Extract the (x, y) coordinate from the center of the cell holding the provided text.  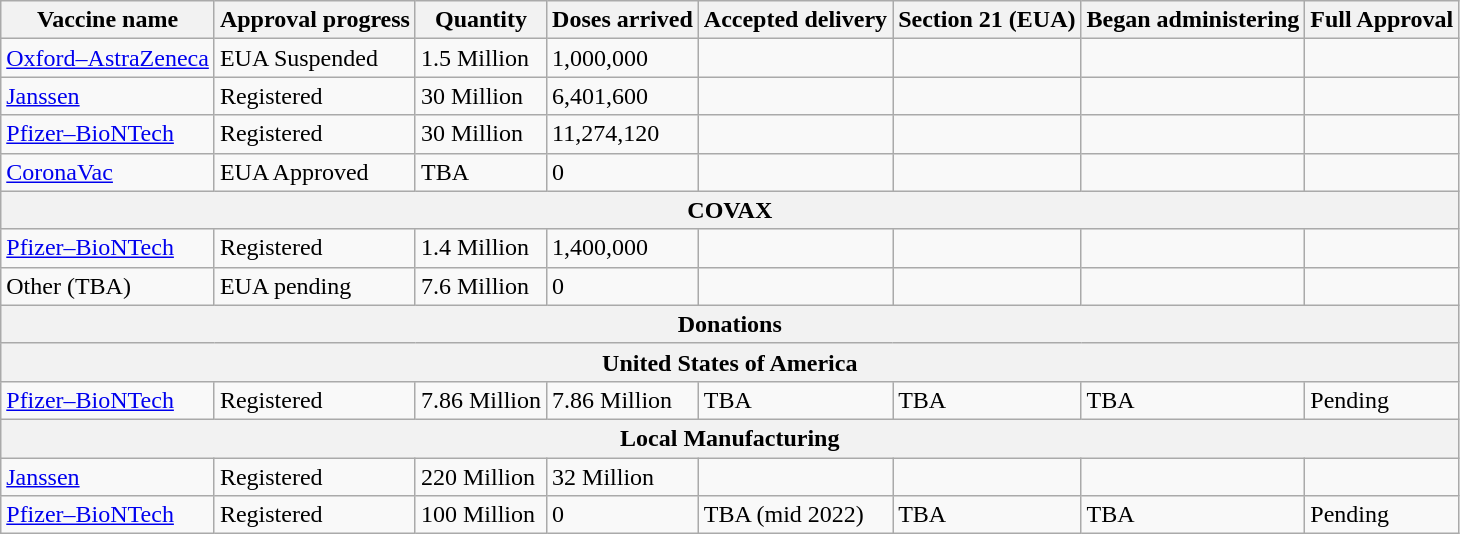
220 Million (480, 477)
1,000,000 (623, 58)
CoronaVac (108, 172)
Oxford–AstraZeneca (108, 58)
7.6 Million (480, 286)
EUA Suspended (314, 58)
EUA Approved (314, 172)
Full Approval (1382, 20)
Doses arrived (623, 20)
Quantity (480, 20)
Approval progress (314, 20)
Began administering (1193, 20)
Donations (730, 324)
United States of America (730, 362)
6,401,600 (623, 96)
TBA (mid 2022) (795, 515)
1.5 Million (480, 58)
32 Million (623, 477)
Accepted delivery (795, 20)
100 Million (480, 515)
Section 21 (EUA) (987, 20)
1,400,000 (623, 248)
11,274,120 (623, 134)
Local Manufacturing (730, 438)
1.4 Million (480, 248)
Vaccine name (108, 20)
EUA pending (314, 286)
COVAX (730, 210)
Other (TBA) (108, 286)
